Output the [x, y] coordinate of the center of the cell containing the given text.  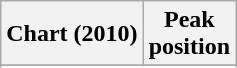
Chart (2010) [72, 34]
Peakposition [189, 34]
